Find where the given text appears and provide that cell's center as (x, y) coordinate. 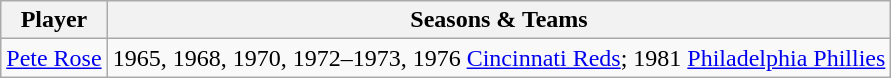
Pete Rose (54, 58)
Player (54, 20)
1965, 1968, 1970, 1972–1973, 1976 Cincinnati Reds; 1981 Philadelphia Phillies (499, 58)
Seasons & Teams (499, 20)
